Extract the [x, y] coordinate from the center of the cell holding the provided text.  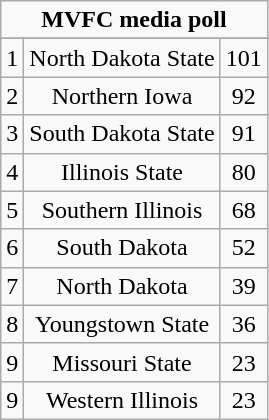
Western Illinois [122, 400]
36 [244, 324]
52 [244, 248]
Southern Illinois [122, 210]
Northern Iowa [122, 96]
MVFC media poll [134, 20]
Illinois State [122, 172]
92 [244, 96]
5 [12, 210]
91 [244, 134]
8 [12, 324]
39 [244, 286]
Youngstown State [122, 324]
68 [244, 210]
101 [244, 58]
4 [12, 172]
3 [12, 134]
South Dakota State [122, 134]
7 [12, 286]
Missouri State [122, 362]
North Dakota State [122, 58]
6 [12, 248]
South Dakota [122, 248]
1 [12, 58]
2 [12, 96]
North Dakota [122, 286]
80 [244, 172]
